Detect which cell encompasses the target text, then output its [x, y] center coordinate. 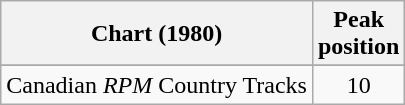
Canadian RPM Country Tracks [157, 85]
Peakposition [358, 34]
Chart (1980) [157, 34]
10 [358, 85]
